Detect which cell encompasses the target text, then output its [x, y] center coordinate. 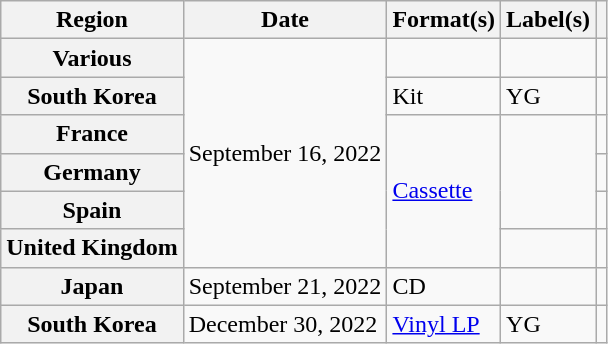
Label(s) [548, 20]
Various [92, 58]
Cassette [444, 191]
Date [285, 20]
CD [444, 286]
Vinyl LP [444, 324]
United Kingdom [92, 248]
Germany [92, 172]
Spain [92, 210]
Format(s) [444, 20]
Japan [92, 286]
Region [92, 20]
France [92, 134]
December 30, 2022 [285, 324]
September 21, 2022 [285, 286]
September 16, 2022 [285, 153]
Kit [444, 96]
